Identify which cell holds the provided text, then report its [x, y] central coordinate. 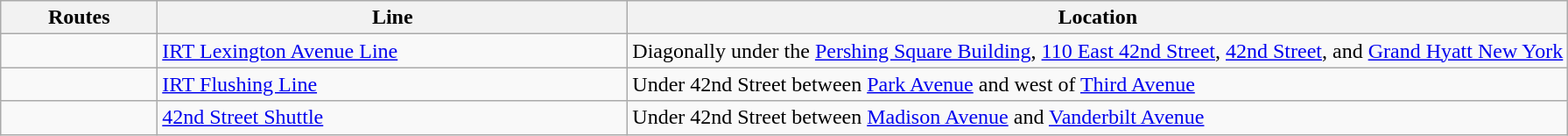
Diagonally under the Pershing Square Building, 110 East 42nd Street, 42nd Street, and Grand Hyatt New York [1098, 51]
IRT Lexington Avenue Line [392, 51]
Under 42nd Street between Park Avenue and west of Third Avenue [1098, 84]
Routes [79, 18]
Line [392, 18]
IRT Flushing Line [392, 84]
Under 42nd Street between Madison Avenue and Vanderbilt Avenue [1098, 118]
Location [1098, 18]
42nd Street Shuttle [392, 118]
